Provide the [X, Y] coordinate of the cell's center where the given text is located.  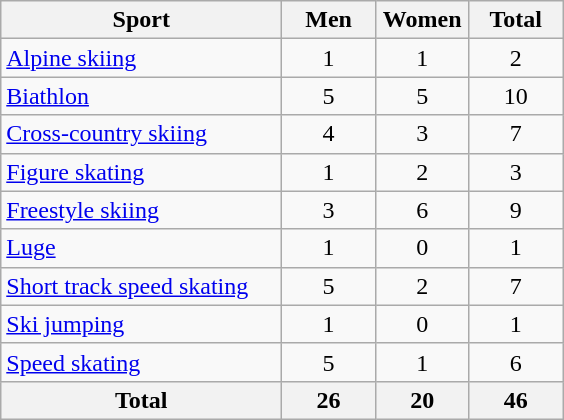
Alpine skiing [142, 58]
9 [516, 210]
20 [422, 400]
Figure skating [142, 172]
Speed skating [142, 362]
26 [329, 400]
Biathlon [142, 96]
Freestyle skiing [142, 210]
Short track speed skating [142, 286]
Ski jumping [142, 324]
Men [329, 20]
10 [516, 96]
Sport [142, 20]
46 [516, 400]
Luge [142, 248]
Women [422, 20]
Cross-country skiing [142, 134]
4 [329, 134]
